For the text-containing cell, return its midpoint in [X, Y] coordinate format. 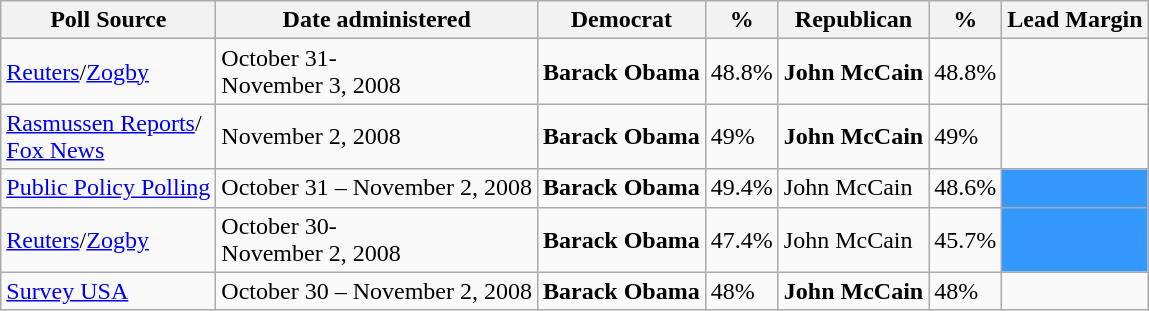
49.4% [742, 188]
Rasmussen Reports/Fox News [108, 136]
Public Policy Polling [108, 188]
October 30 – November 2, 2008 [377, 291]
Poll Source [108, 20]
October 30-November 2, 2008 [377, 240]
October 31 – November 2, 2008 [377, 188]
47.4% [742, 240]
Date administered [377, 20]
Lead Margin [1075, 20]
October 31-November 3, 2008 [377, 72]
Republican [853, 20]
45.7% [966, 240]
Democrat [621, 20]
48.6% [966, 188]
Survey USA [108, 291]
November 2, 2008 [377, 136]
